Determine the (X, Y) coordinate at the center of the cell enclosing the given text.  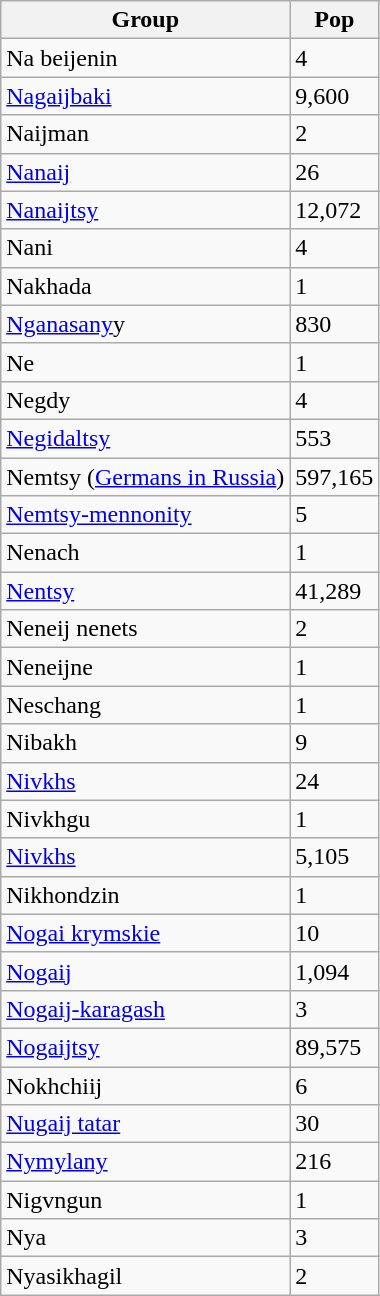
Nyasikhagil (146, 1276)
Nogai krymskie (146, 933)
5,105 (334, 857)
Nani (146, 248)
Negidaltsy (146, 438)
Nenach (146, 553)
Nogaijtsy (146, 1047)
Neneij nenets (146, 629)
Nogaij-karagash (146, 1009)
26 (334, 172)
830 (334, 324)
Nikhondzin (146, 895)
Nanaijtsy (146, 210)
5 (334, 515)
Pop (334, 20)
597,165 (334, 477)
Nganasanyy (146, 324)
Nemtsy-mennonity (146, 515)
Nivkhgu (146, 819)
Nymylany (146, 1162)
10 (334, 933)
41,289 (334, 591)
Neneijne (146, 667)
Nigvngun (146, 1200)
Nugaij tatar (146, 1124)
216 (334, 1162)
Nagaijbaki (146, 96)
9 (334, 743)
Group (146, 20)
Nokhchiij (146, 1085)
Ne (146, 362)
Naijman (146, 134)
Neschang (146, 705)
Na beijenin (146, 58)
Nibakh (146, 743)
6 (334, 1085)
Nanaij (146, 172)
24 (334, 781)
Nemtsy (Germans in Russia) (146, 477)
12,072 (334, 210)
Nya (146, 1238)
Negdy (146, 400)
Nogaij (146, 971)
9,600 (334, 96)
Nentsy (146, 591)
1,094 (334, 971)
89,575 (334, 1047)
30 (334, 1124)
Nakhada (146, 286)
553 (334, 438)
